Output the [x, y] coordinate of the center of the cell containing the given text.  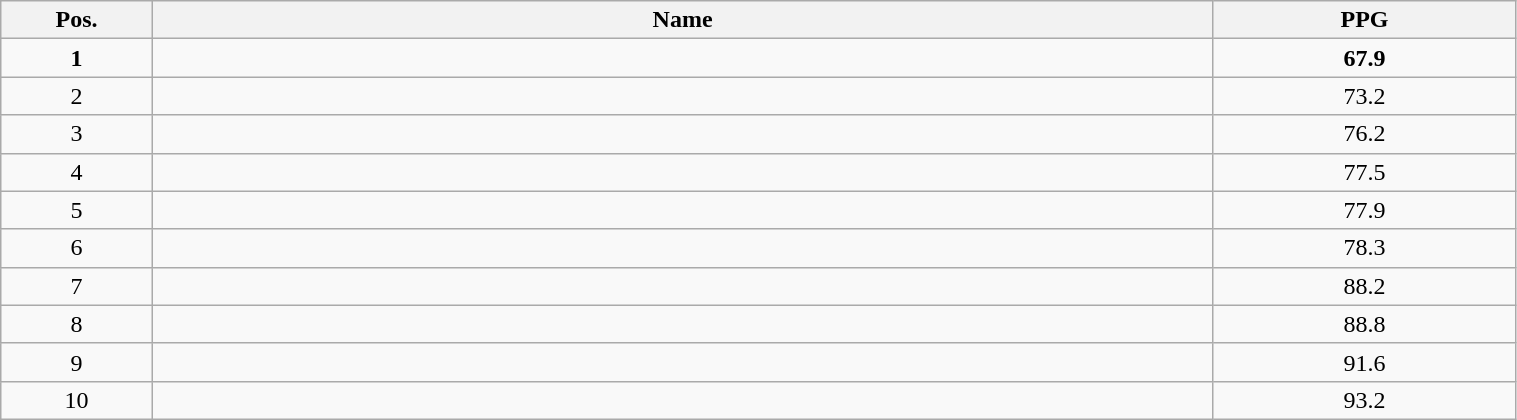
4 [77, 172]
3 [77, 134]
93.2 [1364, 400]
77.9 [1364, 210]
Name [682, 20]
78.3 [1364, 248]
73.2 [1364, 96]
2 [77, 96]
91.6 [1364, 362]
77.5 [1364, 172]
8 [77, 324]
88.8 [1364, 324]
76.2 [1364, 134]
6 [77, 248]
88.2 [1364, 286]
PPG [1364, 20]
5 [77, 210]
67.9 [1364, 58]
7 [77, 286]
9 [77, 362]
10 [77, 400]
Pos. [77, 20]
1 [77, 58]
